Capture the cell that displays the provided text and extract its (X, Y) central coordinate. 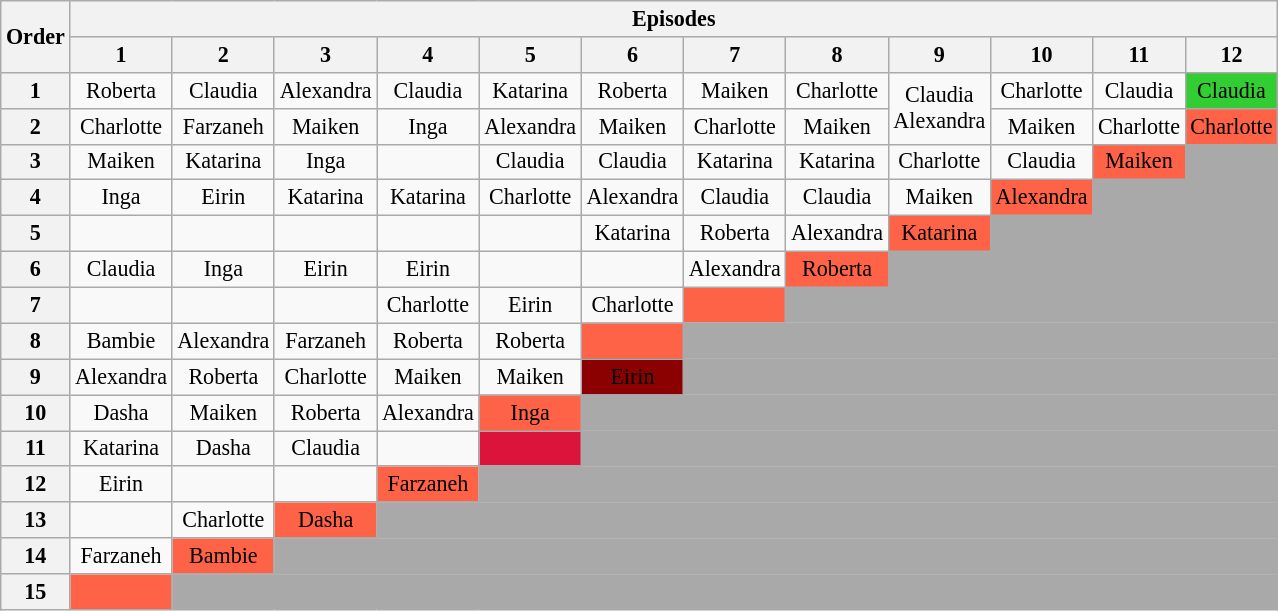
13 (36, 520)
Order (36, 36)
14 (36, 556)
Episodes (674, 18)
ClaudiaAlexandra (939, 108)
15 (36, 591)
